Find where the given text appears and provide that cell's center as [x, y] coordinate. 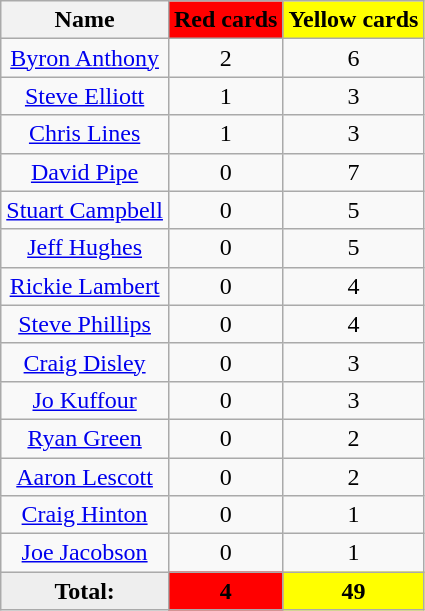
Red cards [225, 20]
Steve Phillips [85, 324]
Aaron Lescott [85, 477]
Craig Disley [85, 362]
Byron Anthony [85, 58]
Yellow cards [354, 20]
Name [85, 20]
Craig Hinton [85, 515]
Total: [85, 591]
David Pipe [85, 172]
Steve Elliott [85, 96]
Jo Kuffour [85, 400]
6 [354, 58]
Rickie Lambert [85, 286]
Jeff Hughes [85, 248]
Chris Lines [85, 134]
Joe Jacobson [85, 553]
7 [354, 172]
49 [354, 591]
Ryan Green [85, 438]
Stuart Campbell [85, 210]
